Extract the (x, y) coordinate from the center of the cell holding the provided text.  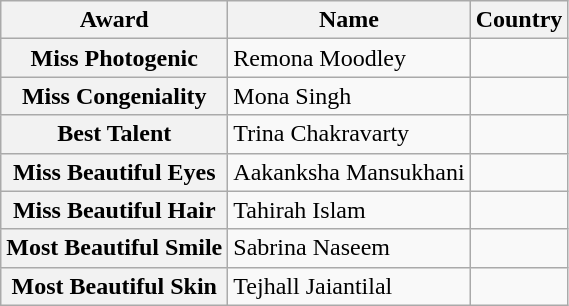
Miss Beautiful Eyes (114, 172)
Trina Chakravarty (349, 134)
Miss Photogenic (114, 58)
Most Beautiful Skin (114, 286)
Mona Singh (349, 96)
Aakanksha Mansukhani (349, 172)
Miss Congeniality (114, 96)
Country (519, 20)
Most Beautiful Smile (114, 248)
Tahirah Islam (349, 210)
Tejhall Jaiantilal (349, 286)
Name (349, 20)
Award (114, 20)
Remona Moodley (349, 58)
Sabrina Naseem (349, 248)
Best Talent (114, 134)
Miss Beautiful Hair (114, 210)
